Provide the (X, Y) coordinate of the cell's center where the given text is located.  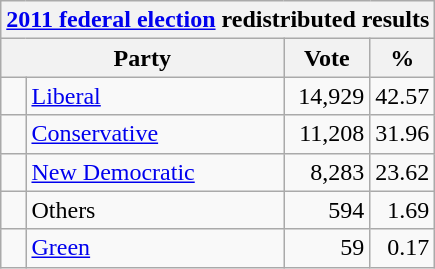
31.96 (402, 134)
New Democratic (155, 172)
Conservative (155, 134)
2011 federal election redistributed results (218, 20)
42.57 (402, 96)
Party (142, 58)
594 (327, 210)
11,208 (327, 134)
0.17 (402, 248)
14,929 (327, 96)
59 (327, 248)
23.62 (402, 172)
Green (155, 248)
8,283 (327, 172)
% (402, 58)
Others (155, 210)
1.69 (402, 210)
Liberal (155, 96)
Vote (327, 58)
